Provide the [X, Y] coordinate of the cell's center where the given text is located.  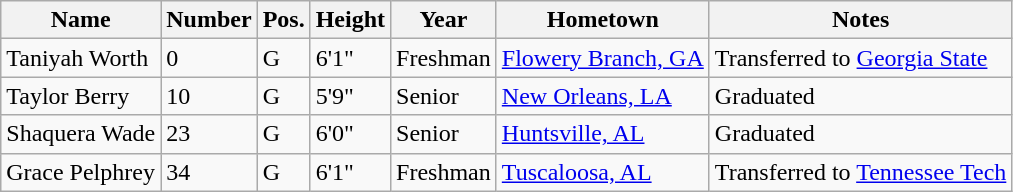
6'0" [350, 134]
Huntsville, AL [602, 134]
Name [81, 20]
Flowery Branch, GA [602, 58]
Shaquera Wade [81, 134]
Number [209, 20]
Taylor Berry [81, 96]
Pos. [284, 20]
Grace Pelphrey [81, 172]
Transferred to Georgia State [860, 58]
5'9" [350, 96]
Hometown [602, 20]
Taniyah Worth [81, 58]
Height [350, 20]
34 [209, 172]
10 [209, 96]
Year [444, 20]
Transferred to Tennessee Tech [860, 172]
Notes [860, 20]
0 [209, 58]
Tuscaloosa, AL [602, 172]
23 [209, 134]
New Orleans, LA [602, 96]
